Determine the [X, Y] coordinate at the center of the cell enclosing the given text.  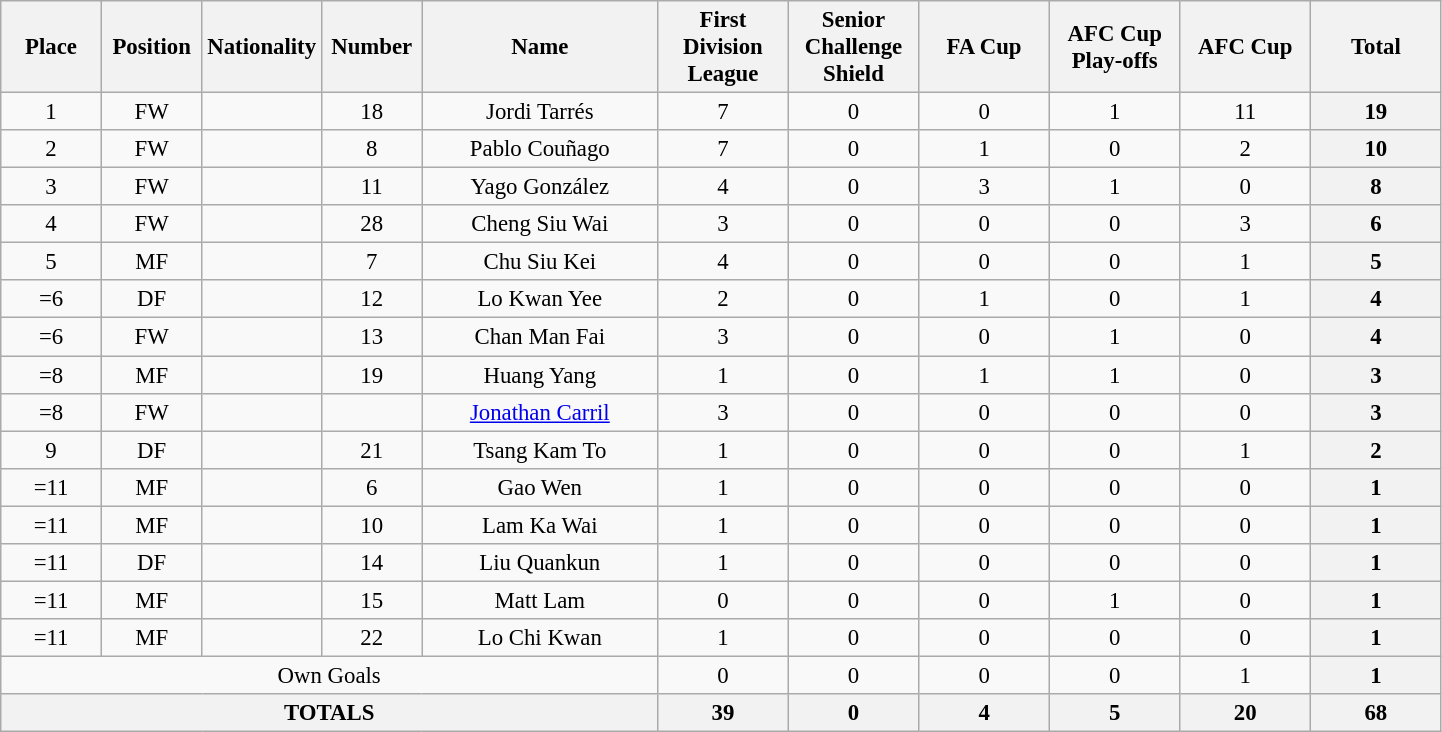
Matt Lam [540, 600]
Yago González [540, 187]
68 [1376, 713]
Chu Siu Kei [540, 262]
Huang Yang [540, 375]
14 [372, 563]
Tsang Kam To [540, 450]
22 [372, 638]
Senior Challenge Shield [854, 47]
Nationality [262, 47]
18 [372, 112]
15 [372, 600]
Lo Kwan Yee [540, 299]
FA Cup [984, 47]
39 [724, 713]
Jonathan Carril [540, 412]
Liu Quankun [540, 563]
Lam Ka Wai [540, 525]
20 [1246, 713]
Chan Man Fai [540, 337]
Total [1376, 47]
Number [372, 47]
Gao Wen [540, 487]
Place [52, 47]
28 [372, 224]
Lo Chi Kwan [540, 638]
13 [372, 337]
Name [540, 47]
AFC Cup [1246, 47]
TOTALS [330, 713]
Pablo Couñago [540, 149]
12 [372, 299]
First Division League [724, 47]
9 [52, 450]
Own Goals [330, 675]
Jordi Tarrés [540, 112]
Position [152, 47]
Cheng Siu Wai [540, 224]
21 [372, 450]
AFC CupPlay-offs [1114, 47]
